Extract the (x, y) coordinate from the center of the cell holding the provided text.  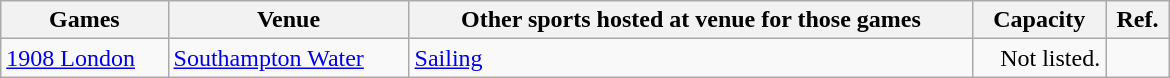
Other sports hosted at venue for those games (691, 20)
Southampton Water (288, 58)
Not listed. (1040, 58)
Venue (288, 20)
Ref. (1138, 20)
Capacity (1040, 20)
Games (84, 20)
Sailing (691, 58)
1908 London (84, 58)
